Search for the cell housing the specified text and yield its (x, y) center coordinate. 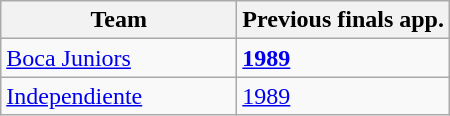
Boca Juniors (119, 58)
Previous finals app. (344, 20)
Team (119, 20)
Independiente (119, 96)
